Search for the cell housing the specified text and yield its (x, y) center coordinate. 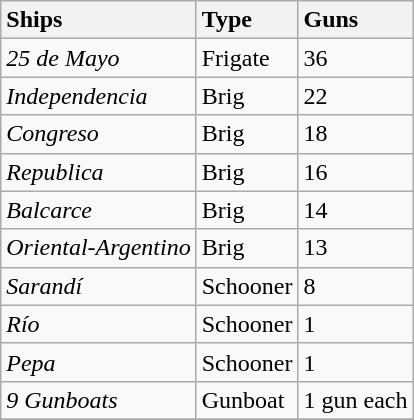
Frigate (247, 58)
Type (247, 20)
8 (356, 286)
Pepa (98, 362)
25 de Mayo (98, 58)
Oriental-Argentino (98, 248)
Balcarce (98, 210)
Guns (356, 20)
Río (98, 324)
36 (356, 58)
Republica (98, 172)
Ships (98, 20)
14 (356, 210)
13 (356, 248)
Sarandí (98, 286)
18 (356, 134)
9 Gunboats (98, 400)
Independencia (98, 96)
Gunboat (247, 400)
16 (356, 172)
Congreso (98, 134)
1 gun each (356, 400)
22 (356, 96)
